For the text-containing cell, return its midpoint in (X, Y) coordinate format. 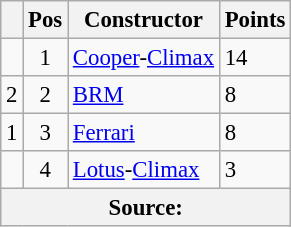
Cooper-Climax (144, 58)
Lotus-Climax (144, 170)
Pos (46, 20)
Ferrari (144, 133)
Points (254, 20)
14 (254, 58)
BRM (144, 95)
Source: (146, 208)
Constructor (144, 20)
4 (46, 170)
